Output the [X, Y] coordinate of the center of the cell containing the given text.  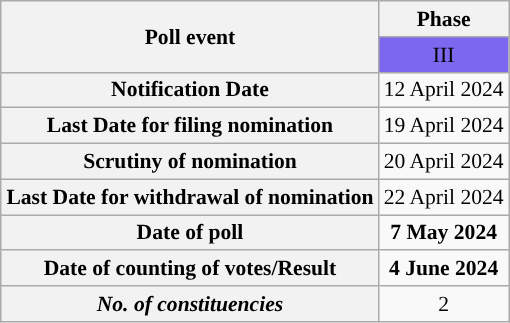
Phase [444, 19]
2 [444, 304]
4 June 2024 [444, 268]
Date of counting of votes/Result [190, 268]
19 April 2024 [444, 126]
Last Date for withdrawal of nomination [190, 197]
No. of constituencies [190, 304]
Date of poll [190, 232]
12 April 2024 [444, 90]
20 April 2024 [444, 161]
III [444, 54]
22 April 2024 [444, 197]
7 May 2024 [444, 232]
Scrutiny of nomination [190, 161]
Notification Date [190, 90]
Last Date for filing nomination [190, 126]
Poll event [190, 36]
